Capture the cell that displays the provided text and extract its (X, Y) central coordinate. 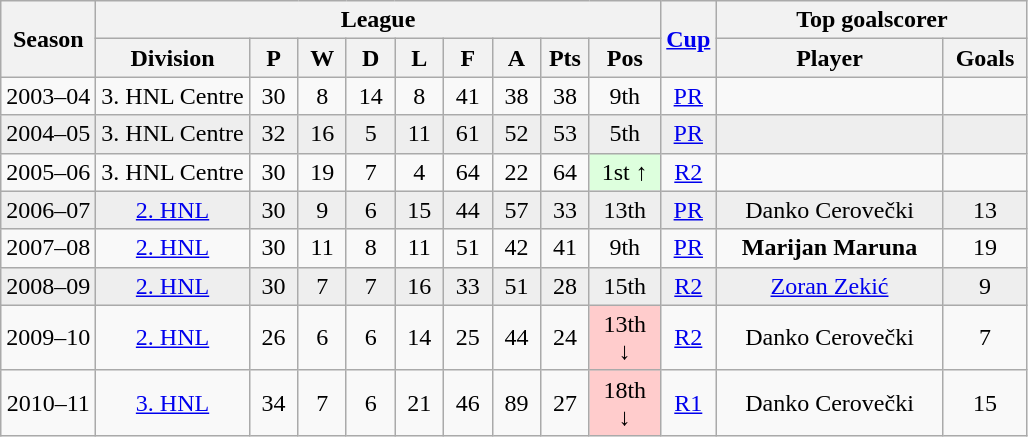
F (468, 58)
1st ↑ (624, 172)
22 (516, 172)
53 (566, 134)
52 (516, 134)
13th (624, 210)
Pos (624, 58)
5 (370, 134)
Zoran Zekić (829, 286)
57 (516, 210)
18th ↓ (624, 402)
L (420, 58)
Marijan Maruna (829, 248)
46 (468, 402)
42 (516, 248)
3. HNL (172, 402)
25 (468, 338)
24 (566, 338)
D (370, 58)
34 (274, 402)
2005–06 (48, 172)
26 (274, 338)
2010–11 (48, 402)
2009–10 (48, 338)
27 (566, 402)
Player (829, 58)
28 (566, 286)
League (378, 20)
2003–04 (48, 96)
A (516, 58)
Pts (566, 58)
2006–07 (48, 210)
2007–08 (48, 248)
15th (624, 286)
4 (420, 172)
Goals (986, 58)
2008–09 (48, 286)
61 (468, 134)
5th (624, 134)
13th ↓ (624, 338)
Season (48, 39)
89 (516, 402)
Cup (688, 39)
Division (172, 58)
W (322, 58)
Top goalscorer (872, 20)
21 (420, 402)
13 (986, 210)
2004–05 (48, 134)
P (274, 58)
R1 (688, 402)
32 (274, 134)
